Return the [X, Y] coordinate for the center point of the cell that contains the specified text.  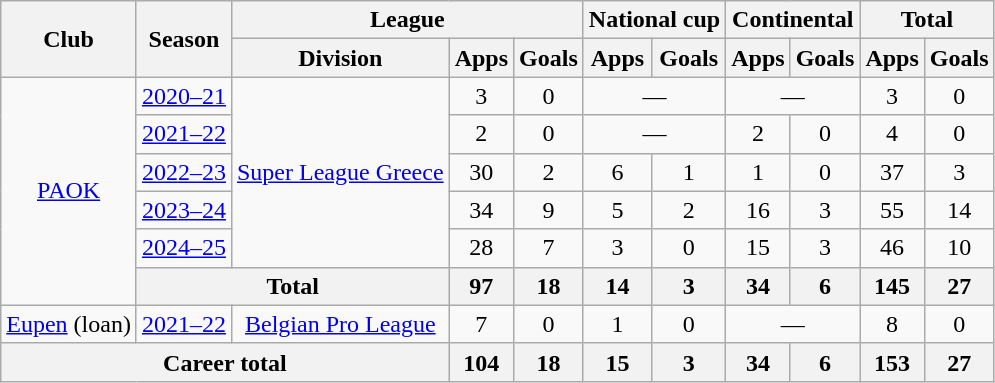
37 [892, 172]
Division [340, 58]
2022–23 [184, 172]
2024–25 [184, 248]
Season [184, 39]
Club [69, 39]
97 [481, 286]
9 [549, 210]
55 [892, 210]
145 [892, 286]
Eupen (loan) [69, 324]
46 [892, 248]
28 [481, 248]
2023–24 [184, 210]
104 [481, 362]
4 [892, 134]
8 [892, 324]
Belgian Pro League [340, 324]
30 [481, 172]
10 [959, 248]
Super League Greece [340, 172]
National cup [654, 20]
153 [892, 362]
Continental [793, 20]
League [407, 20]
5 [617, 210]
2020–21 [184, 96]
PAOK [69, 191]
16 [758, 210]
Career total [225, 362]
